Identify which cell holds the provided text, then report its (x, y) central coordinate. 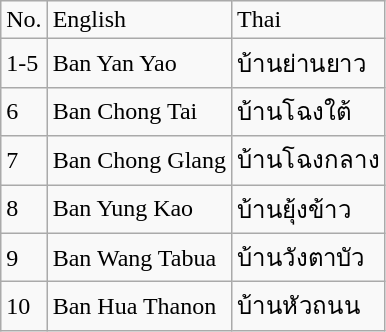
บ้านโฉงกลาง (309, 160)
9 (24, 258)
English (139, 20)
บ้านหัวถนน (309, 306)
Ban Wang Tabua (139, 258)
7 (24, 160)
บ้านโฉงใต้ (309, 112)
Ban Chong Glang (139, 160)
Thai (309, 20)
10 (24, 306)
1-5 (24, 64)
บ้านยุ้งข้าว (309, 208)
Ban Chong Tai (139, 112)
Ban Yan Yao (139, 64)
บ้านวังตาบัว (309, 258)
No. (24, 20)
Ban Hua Thanon (139, 306)
Ban Yung Kao (139, 208)
8 (24, 208)
6 (24, 112)
บ้านย่านยาว (309, 64)
